Pinpoint the cell where the given text exists, returning its (x, y) midpoint coordinate. 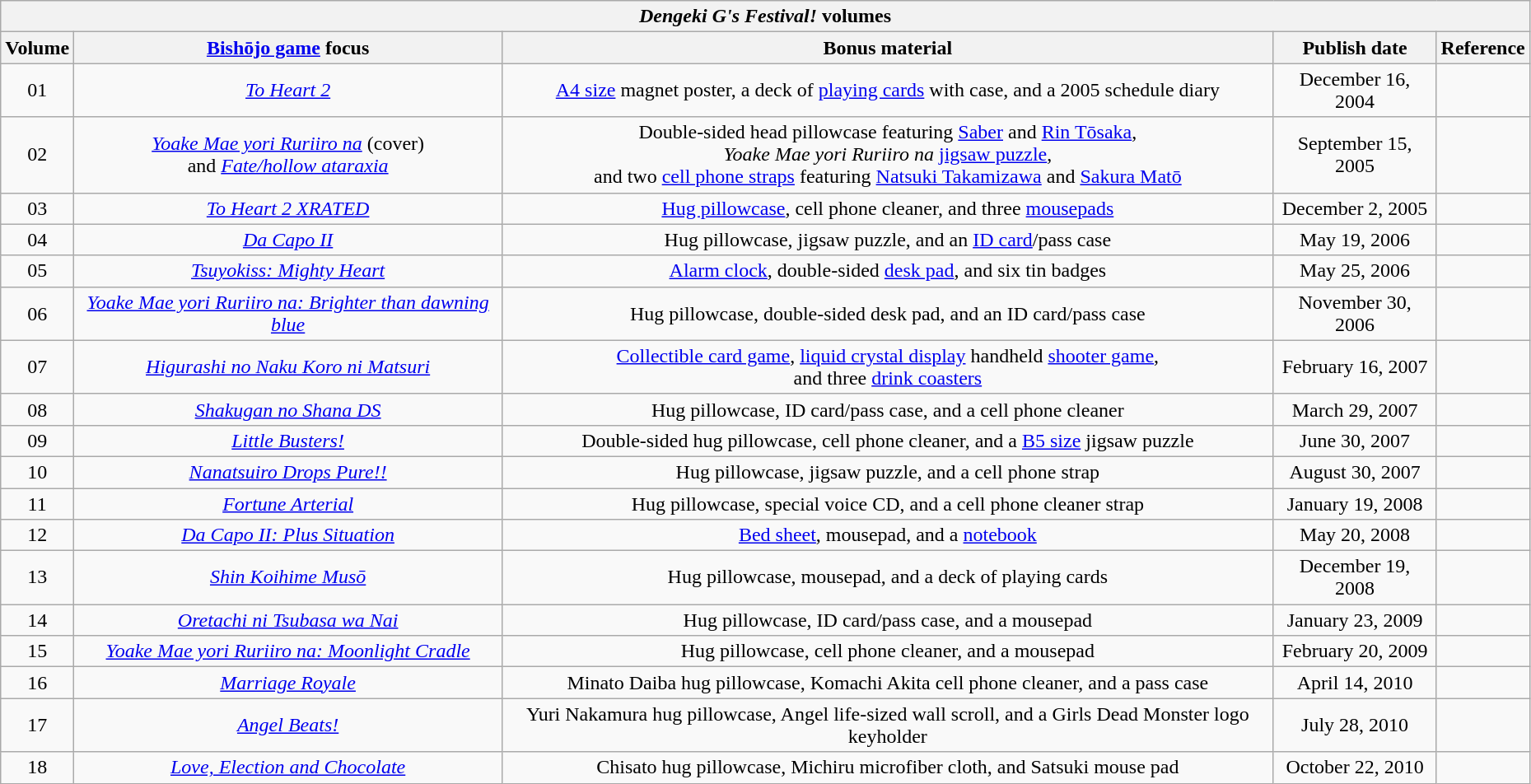
May 20, 2008 (1355, 535)
07 (38, 367)
13 (38, 578)
Tsuyokiss: Mighty Heart (288, 271)
Hug pillowcase, double-sided desk pad, and an ID card/pass case (888, 313)
April 14, 2010 (1355, 683)
December 16, 2004 (1355, 91)
Chisato hug pillowcase, Michiru microfiber cloth, and Satsuki mouse pad (888, 768)
Reference (1482, 48)
November 30, 2006 (1355, 313)
Love, Election and Chocolate (288, 768)
Hug pillowcase, ID card/pass case, and a cell phone cleaner (888, 409)
May 19, 2006 (1355, 240)
Volume (38, 48)
Bishōjo game focus (288, 48)
December 19, 2008 (1355, 578)
September 15, 2005 (1355, 155)
August 30, 2007 (1355, 472)
12 (38, 535)
03 (38, 208)
Yuri Nakamura hug pillowcase, Angel life-sized wall scroll, and a Girls Dead Monster logo keyholder (888, 725)
Alarm clock, double-sided desk pad, and six tin badges (888, 271)
To Heart 2 XRATED (288, 208)
Shin Koihime Musō (288, 578)
Minato Daiba hug pillowcase, Komachi Akita cell phone cleaner, and a pass case (888, 683)
July 28, 2010 (1355, 725)
Hug pillowcase, jigsaw puzzle, and an ID card/pass case (888, 240)
January 23, 2009 (1355, 620)
February 16, 2007 (1355, 367)
Hug pillowcase, cell phone cleaner, and three mousepads (888, 208)
Collectible card game, liquid crystal display handheld shooter game, and three drink coasters (888, 367)
Bonus material (888, 48)
14 (38, 620)
Yoake Mae yori Ruriiro na: Brighter than dawning blue (288, 313)
A4 size magnet poster, a deck of playing cards with case, and a 2005 schedule diary (888, 91)
To Heart 2 (288, 91)
Shakugan no Shana DS (288, 409)
June 30, 2007 (1355, 441)
Fortune Arterial (288, 503)
Hug pillowcase, mousepad, and a deck of playing cards (888, 578)
11 (38, 503)
Publish date (1355, 48)
December 2, 2005 (1355, 208)
17 (38, 725)
February 20, 2009 (1355, 651)
04 (38, 240)
Angel Beats! (288, 725)
October 22, 2010 (1355, 768)
02 (38, 155)
01 (38, 91)
Oretachi ni Tsubasa wa Nai (288, 620)
Hug pillowcase, jigsaw puzzle, and a cell phone strap (888, 472)
Bed sheet, mousepad, and a notebook (888, 535)
Yoake Mae yori Ruriiro na (cover) and Fate/hollow ataraxia (288, 155)
Double-sided hug pillowcase, cell phone cleaner, and a B5 size jigsaw puzzle (888, 441)
Da Capo II: Plus Situation (288, 535)
Hug pillowcase, cell phone cleaner, and a mousepad (888, 651)
Dengeki G's Festival! volumes (766, 16)
10 (38, 472)
18 (38, 768)
09 (38, 441)
Little Busters! (288, 441)
Marriage Royale (288, 683)
Yoake Mae yori Ruriiro na: Moonlight Cradle (288, 651)
Hug pillowcase, special voice CD, and a cell phone cleaner strap (888, 503)
16 (38, 683)
January 19, 2008 (1355, 503)
Da Capo II (288, 240)
Nanatsuiro Drops Pure!! (288, 472)
06 (38, 313)
Hug pillowcase, ID card/pass case, and a mousepad (888, 620)
Higurashi no Naku Koro ni Matsuri (288, 367)
08 (38, 409)
May 25, 2006 (1355, 271)
05 (38, 271)
15 (38, 651)
March 29, 2007 (1355, 409)
